Pinpoint the cell where the given text exists, returning its (X, Y) midpoint coordinate. 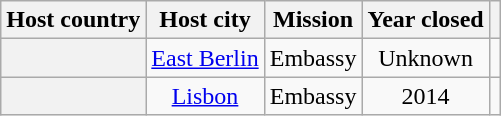
2014 (426, 96)
Host city (205, 20)
Mission (313, 20)
East Berlin (205, 58)
Unknown (426, 58)
Lisbon (205, 96)
Year closed (426, 20)
Host country (74, 20)
